From the cell containing the given text, extract its center point as (X, Y) coordinate. 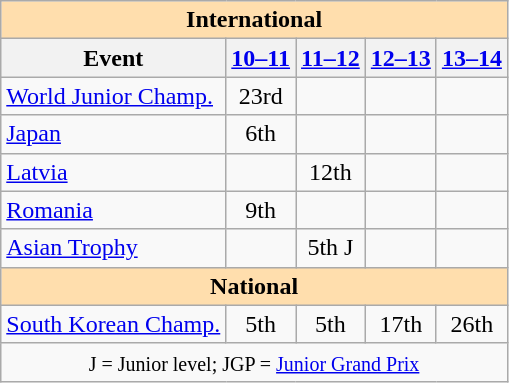
National (254, 286)
12–13 (400, 58)
13–14 (472, 58)
World Junior Champ. (114, 96)
17th (400, 324)
Latvia (114, 172)
10–11 (261, 58)
9th (261, 210)
5th J (331, 248)
12th (331, 172)
Event (114, 58)
6th (261, 134)
23rd (261, 96)
Japan (114, 134)
International (254, 20)
26th (472, 324)
Romania (114, 210)
11–12 (331, 58)
Asian Trophy (114, 248)
South Korean Champ. (114, 324)
J = Junior level; JGP = Junior Grand Prix (254, 362)
